Provide the (x, y) coordinate of the cell's center where the given text is located.  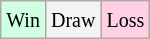
Draw (72, 20)
Win (24, 20)
Loss (126, 20)
